Pinpoint the cell where the given text exists, returning its (X, Y) midpoint coordinate. 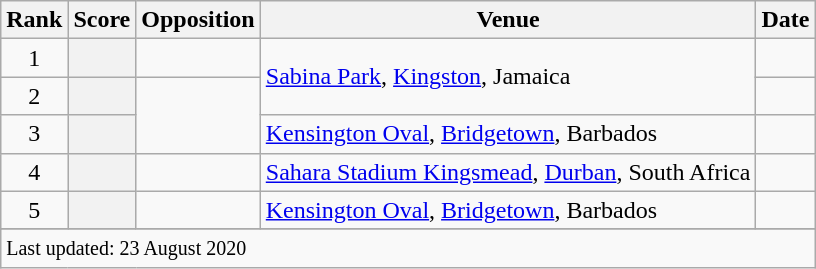
Venue (508, 20)
Opposition (198, 20)
Sabina Park, Kingston, Jamaica (508, 77)
4 (34, 172)
Score (102, 20)
Rank (34, 20)
1 (34, 58)
Sahara Stadium Kingsmead, Durban, South Africa (508, 172)
Date (786, 20)
2 (34, 96)
Last updated: 23 August 2020 (408, 248)
3 (34, 134)
5 (34, 210)
